Determine the [x, y] coordinate at the center of the cell enclosing the given text.  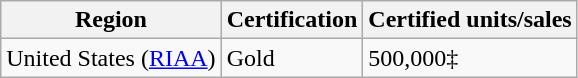
Certification [292, 20]
United States (RIAA) [111, 58]
Gold [292, 58]
Certified units/sales [470, 20]
Region [111, 20]
500,000‡ [470, 58]
